Detect which cell encompasses the target text, then output its (x, y) center coordinate. 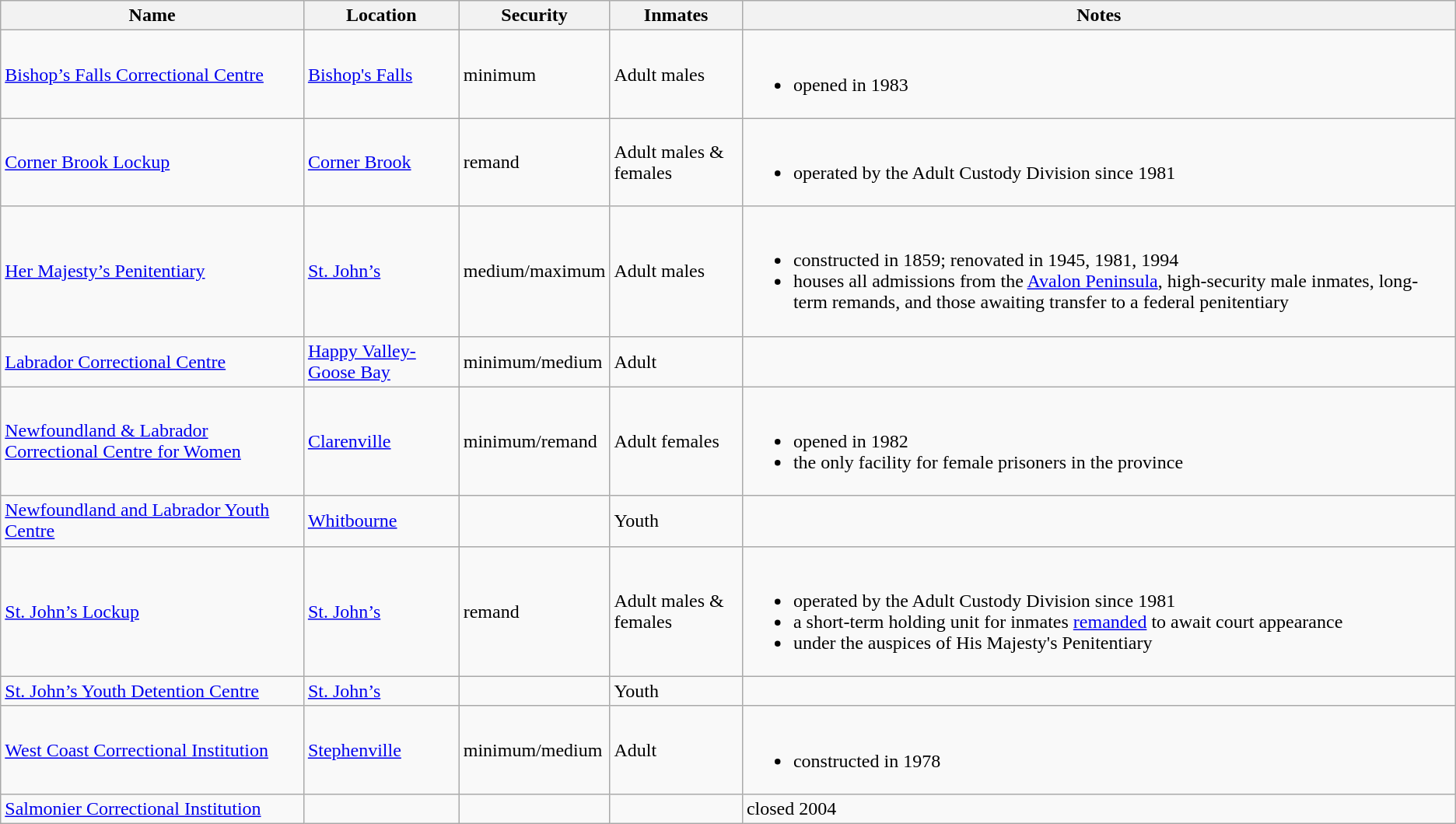
Corner Brook Lockup (152, 162)
Inmates (676, 16)
Corner Brook (381, 162)
Adult females (676, 441)
Labrador Correctional Centre (152, 361)
Location (381, 16)
Clarenville (381, 441)
minimum/remand (534, 441)
St. John’s Lockup (152, 612)
Security (534, 16)
Stephenville (381, 750)
minimum (534, 75)
West Coast Correctional Institution (152, 750)
Salmonier Correctional Institution (152, 808)
constructed in 1978 (1098, 750)
opened in 1983 (1098, 75)
opened in 1982the only facility for female prisoners in the province (1098, 441)
Name (152, 16)
medium/maximum (534, 271)
Bishop’s Falls Correctional Centre (152, 75)
Bishop's Falls (381, 75)
Happy Valley-Goose Bay (381, 361)
operated by the Adult Custody Division since 1981 (1098, 162)
Newfoundland and Labrador Youth Centre (152, 521)
closed 2004 (1098, 808)
Notes (1098, 16)
St. John’s Youth Detention Centre (152, 691)
Newfoundland & Labrador Correctional Centre for Women (152, 441)
Whitbourne (381, 521)
Her Majesty’s Penitentiary (152, 271)
